Return [X, Y] of the center of cell containing provided text 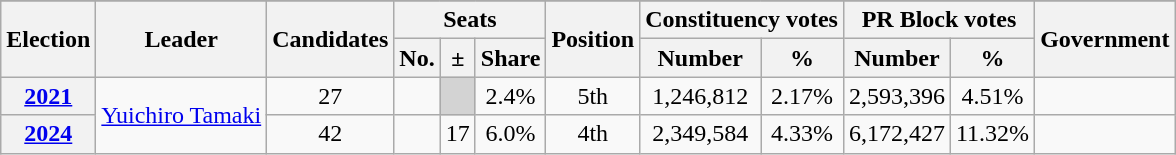
Leader [182, 39]
Election [48, 39]
2024 [48, 134]
2021 [48, 96]
Seats [470, 20]
6.0% [510, 134]
Position [593, 39]
Yuichiro Tamaki [182, 115]
2,593,396 [896, 96]
4.33% [802, 134]
1,246,812 [700, 96]
Constituency votes [742, 20]
No. [417, 58]
4th [593, 134]
Candidates [330, 39]
17 [458, 134]
Share [510, 58]
42 [330, 134]
Government [1105, 39]
5th [593, 96]
2.17% [802, 96]
PR Block votes [938, 20]
2.4% [510, 96]
11.32% [992, 134]
4.51% [992, 96]
6,172,427 [896, 134]
2,349,584 [700, 134]
27 [330, 96]
± [458, 58]
